For the text-containing cell, return its midpoint in (X, Y) coordinate format. 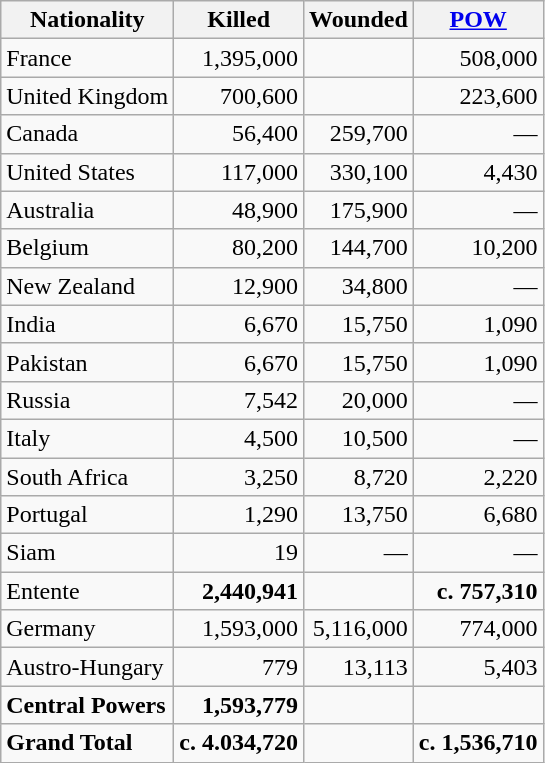
80,200 (239, 248)
223,600 (478, 96)
Killed (239, 20)
c. 757,310 (478, 591)
56,400 (239, 134)
1,593,000 (239, 629)
330,100 (359, 172)
5,403 (478, 667)
13,750 (359, 515)
India (88, 324)
2,440,941 (239, 591)
259,700 (359, 134)
19 (239, 553)
c. 4.034,720 (239, 743)
1,290 (239, 515)
5,116,000 (359, 629)
Australia (88, 210)
Wounded (359, 20)
4,430 (478, 172)
United Kingdom (88, 96)
Central Powers (88, 705)
POW (478, 20)
Nationality (88, 20)
13,113 (359, 667)
France (88, 58)
Siam (88, 553)
Italy (88, 438)
10,500 (359, 438)
175,900 (359, 210)
Pakistan (88, 362)
Germany (88, 629)
48,900 (239, 210)
144,700 (359, 248)
3,250 (239, 477)
United States (88, 172)
4,500 (239, 438)
10,200 (478, 248)
779 (239, 667)
Grand Total (88, 743)
Canada (88, 134)
2,220 (478, 477)
508,000 (478, 58)
34,800 (359, 286)
6,680 (478, 515)
8,720 (359, 477)
774,000 (478, 629)
12,900 (239, 286)
Portugal (88, 515)
1,395,000 (239, 58)
New Zealand (88, 286)
Russia (88, 400)
117,000 (239, 172)
South Africa (88, 477)
Entente (88, 591)
1,593,779 (239, 705)
20,000 (359, 400)
c. 1,536,710 (478, 743)
7,542 (239, 400)
700,600 (239, 96)
Austro-Hungary (88, 667)
Belgium (88, 248)
